Provide the [x, y] coordinate of the cell's center where the given text is located.  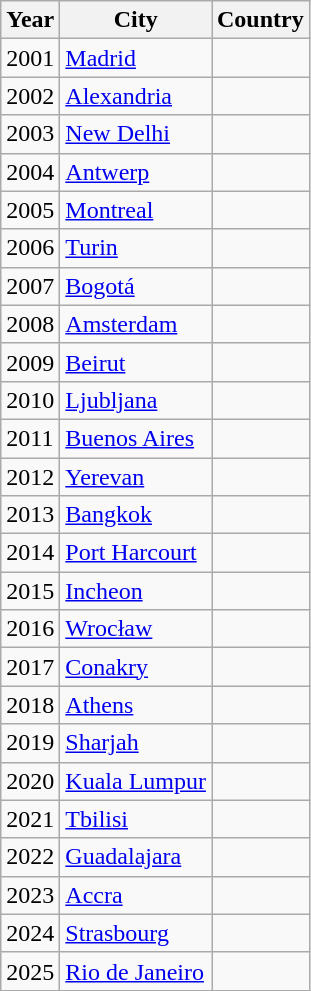
Buenos Aires [136, 438]
City [136, 20]
Accra [136, 895]
2011 [30, 438]
Rio de Janeiro [136, 971]
2008 [30, 324]
Montreal [136, 210]
2009 [30, 362]
Tbilisi [136, 819]
Bangkok [136, 515]
Year [30, 20]
2007 [30, 286]
2003 [30, 134]
Conakry [136, 667]
Sharjah [136, 743]
2010 [30, 400]
2014 [30, 553]
Strasbourg [136, 933]
Turin [136, 248]
Amsterdam [136, 324]
Ljubljana [136, 400]
Beirut [136, 362]
2025 [30, 971]
Bogotá [136, 286]
2024 [30, 933]
2004 [30, 172]
2018 [30, 705]
2019 [30, 743]
Country [261, 20]
Port Harcourt [136, 553]
2012 [30, 477]
2001 [30, 58]
Athens [136, 705]
2023 [30, 895]
2017 [30, 667]
Yerevan [136, 477]
2005 [30, 210]
Antwerp [136, 172]
2013 [30, 515]
Guadalajara [136, 857]
Alexandria [136, 96]
2020 [30, 781]
2016 [30, 629]
Wrocław [136, 629]
Madrid [136, 58]
2021 [30, 819]
2002 [30, 96]
Incheon [136, 591]
New Delhi [136, 134]
2006 [30, 248]
Kuala Lumpur [136, 781]
2015 [30, 591]
2022 [30, 857]
